Capture the cell that displays the provided text and extract its [x, y] central coordinate. 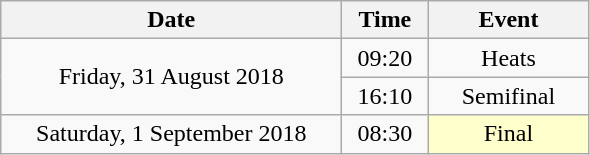
08:30 [385, 134]
09:20 [385, 58]
Friday, 31 August 2018 [172, 77]
Saturday, 1 September 2018 [172, 134]
Event [508, 20]
Date [172, 20]
Semifinal [508, 96]
Heats [508, 58]
Time [385, 20]
16:10 [385, 96]
Final [508, 134]
